Return the (x, y) coordinate for the center point of the cell that contains the specified text.  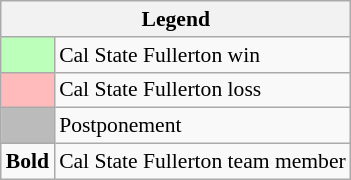
Cal State Fullerton loss (202, 90)
Bold (28, 162)
Cal State Fullerton team member (202, 162)
Legend (176, 19)
Postponement (202, 126)
Cal State Fullerton win (202, 55)
